Return the (X, Y) coordinate for the center point of the cell that contains the specified text.  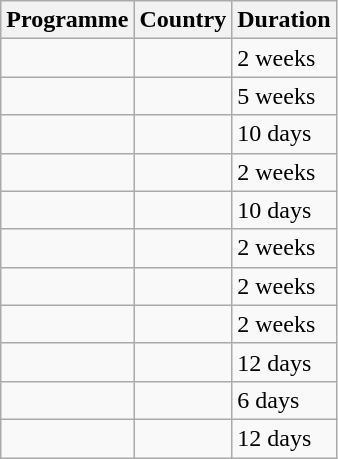
Country (183, 20)
Programme (68, 20)
Duration (284, 20)
5 weeks (284, 96)
6 days (284, 400)
